Output the [x, y] coordinate of the center of the cell containing the given text.  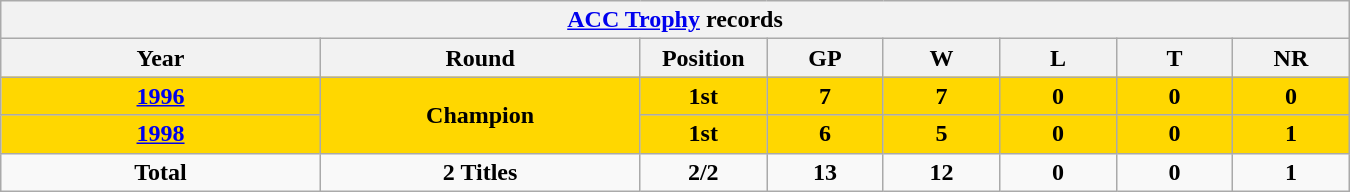
13 [825, 172]
Round [480, 58]
Total [161, 172]
Position [704, 58]
6 [825, 134]
L [1058, 58]
2/2 [704, 172]
5 [941, 134]
2 Titles [480, 172]
ACC Trophy records [675, 20]
Year [161, 58]
12 [941, 172]
GP [825, 58]
1996 [161, 96]
W [941, 58]
NR [1292, 58]
Champion [480, 115]
T [1174, 58]
1998 [161, 134]
